Extract the [X, Y] coordinate from the center of the cell holding the provided text.  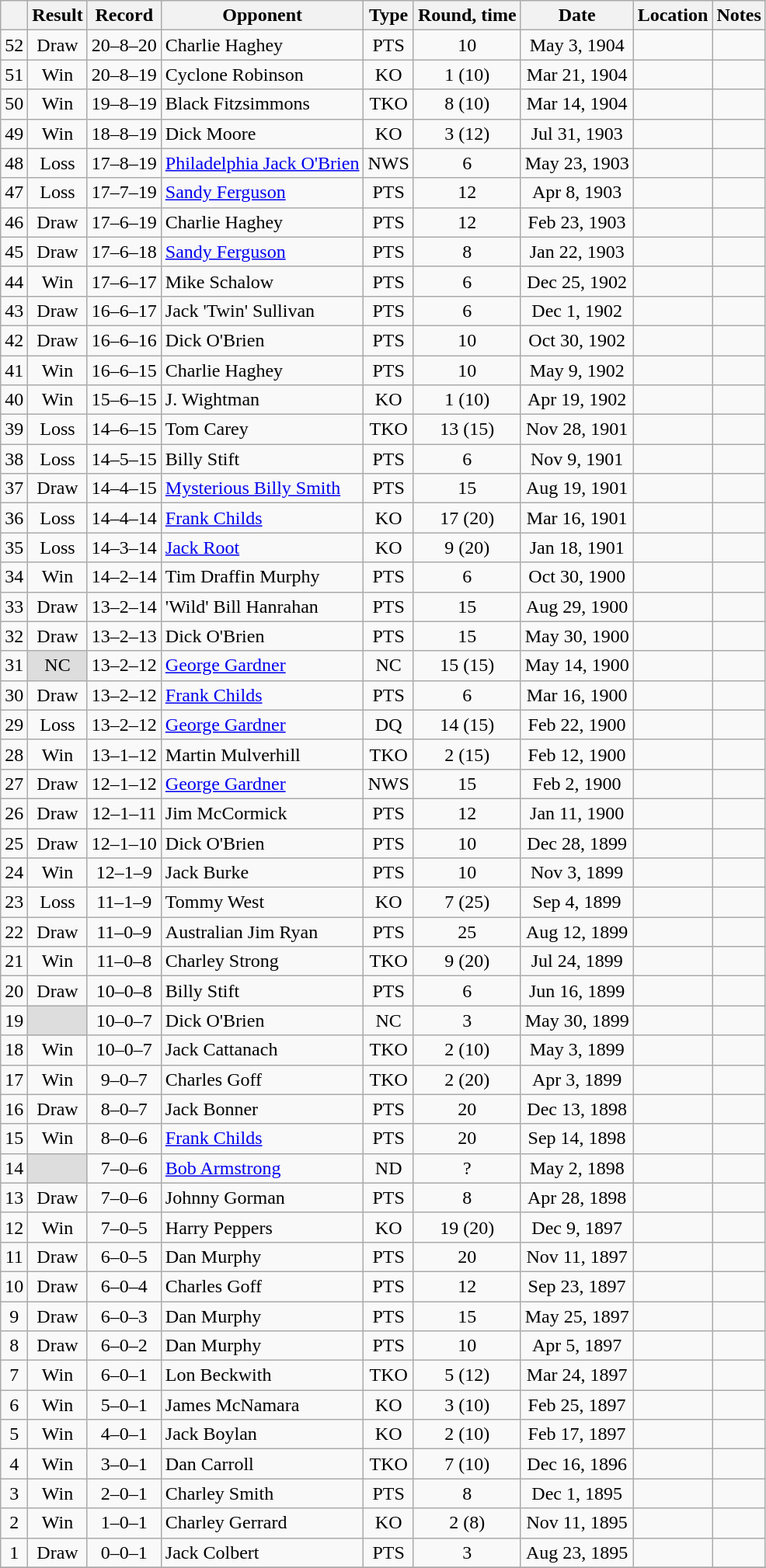
Nov 28, 1901 [576, 429]
42 [14, 340]
14 [14, 1168]
1–0–1 [124, 1523]
Jack Boylan [263, 1434]
16–6–16 [124, 340]
Jack Colbert [263, 1552]
5 (12) [467, 1375]
Feb 22, 1900 [576, 725]
Nov 11, 1895 [576, 1523]
14–3–14 [124, 548]
Feb 23, 1903 [576, 222]
4 [14, 1464]
May 3, 1904 [576, 45]
11 [14, 1257]
May 25, 1897 [576, 1316]
Oct 30, 1900 [576, 577]
Jim McCormick [263, 813]
Aug 12, 1899 [576, 932]
Mike Schalow [263, 281]
15 (15) [467, 666]
40 [14, 400]
Nov 3, 1899 [576, 873]
Dec 16, 1896 [576, 1464]
Lon Beckwith [263, 1375]
7 [14, 1375]
Apr 8, 1903 [576, 193]
Date [576, 16]
May 3, 1899 [576, 1050]
46 [14, 222]
Jun 16, 1899 [576, 991]
Harry Peppers [263, 1227]
12–1–9 [124, 873]
22 [14, 932]
Location [673, 16]
32 [14, 636]
26 [14, 813]
Result [57, 16]
7 (10) [467, 1464]
51 [14, 75]
28 [14, 754]
Charley Smith [263, 1493]
17–8–19 [124, 163]
36 [14, 518]
17 (20) [467, 518]
1 [14, 1552]
19 (20) [467, 1227]
2 (15) [467, 754]
May 30, 1900 [576, 636]
Cyclone Robinson [263, 75]
Mar 21, 1904 [576, 75]
13 (15) [467, 429]
Tom Carey [263, 429]
2 (8) [467, 1523]
13 [14, 1198]
21 [14, 961]
16–6–15 [124, 370]
18–8–19 [124, 134]
37 [14, 488]
Jan 11, 1900 [576, 813]
19–8–19 [124, 104]
Type [388, 16]
May 9, 1902 [576, 370]
Charley Strong [263, 961]
50 [14, 104]
13–1–12 [124, 754]
Mysterious Billy Smith [263, 488]
20–8–20 [124, 45]
Oct 30, 1902 [576, 340]
8–0–6 [124, 1139]
May 30, 1899 [576, 1020]
3 (12) [467, 134]
10–0–8 [124, 991]
14–6–15 [124, 429]
Philadelphia Jack O'Brien [263, 163]
Dec 9, 1897 [576, 1227]
12–1–12 [124, 784]
2–0–1 [124, 1493]
Johnny Gorman [263, 1198]
6–0–2 [124, 1346]
Mar 24, 1897 [576, 1375]
Tommy West [263, 902]
Jack 'Twin' Sullivan [263, 311]
May 23, 1903 [576, 163]
Sep 4, 1899 [576, 902]
Apr 5, 1897 [576, 1346]
Record [124, 16]
Jan 22, 1903 [576, 252]
14–2–14 [124, 577]
Black Fitzsimmons [263, 104]
Jul 31, 1903 [576, 134]
52 [14, 45]
Apr 19, 1902 [576, 400]
49 [14, 134]
Round, time [467, 16]
9–0–7 [124, 1080]
Nov 11, 1897 [576, 1257]
James McNamara [263, 1405]
11–0–8 [124, 961]
Aug 29, 1900 [576, 607]
Tim Draffin Murphy [263, 577]
8 (10) [467, 104]
35 [14, 548]
7–0–5 [124, 1227]
Mar 16, 1900 [576, 695]
18 [14, 1050]
44 [14, 281]
Mar 16, 1901 [576, 518]
Charley Gerrard [263, 1523]
3–0–1 [124, 1464]
Feb 17, 1897 [576, 1434]
14 (15) [467, 725]
39 [14, 429]
14–5–15 [124, 459]
27 [14, 784]
2 (20) [467, 1080]
6–0–4 [124, 1286]
33 [14, 607]
17–6–19 [124, 222]
Dick Moore [263, 134]
Sep 23, 1897 [576, 1286]
47 [14, 193]
43 [14, 311]
8–0–7 [124, 1109]
May 2, 1898 [576, 1168]
19 [14, 1020]
34 [14, 577]
ND [388, 1168]
17–6–17 [124, 281]
15–6–15 [124, 400]
Dan Carroll [263, 1464]
Feb 2, 1900 [576, 784]
Australian Jim Ryan [263, 932]
Apr 3, 1899 [576, 1080]
Aug 19, 1901 [576, 488]
May 14, 1900 [576, 666]
7 (25) [467, 902]
11–1–9 [124, 902]
J. Wightman [263, 400]
5–0–1 [124, 1405]
20–8–19 [124, 75]
Aug 23, 1895 [576, 1552]
11–0–9 [124, 932]
Bob Armstrong [263, 1168]
Jan 18, 1901 [576, 548]
Opponent [263, 16]
16–6–17 [124, 311]
Apr 28, 1898 [576, 1198]
45 [14, 252]
29 [14, 725]
Nov 9, 1901 [576, 459]
17–7–19 [124, 193]
'Wild' Bill Hanrahan [263, 607]
2 [14, 1523]
Martin Mulverhill [263, 754]
31 [14, 666]
24 [14, 873]
3 (10) [467, 1405]
6–0–1 [124, 1375]
17–6–18 [124, 252]
23 [14, 902]
14–4–15 [124, 488]
12–1–11 [124, 813]
17 [14, 1080]
13–2–14 [124, 607]
48 [14, 163]
Jack Burke [263, 873]
Jul 24, 1899 [576, 961]
41 [14, 370]
14–4–14 [124, 518]
0–0–1 [124, 1552]
12–1–10 [124, 843]
Dec 1, 1902 [576, 311]
Dec 13, 1898 [576, 1109]
Dec 28, 1899 [576, 843]
9 [14, 1316]
Sep 14, 1898 [576, 1139]
30 [14, 695]
Notes [739, 16]
38 [14, 459]
Jack Cattanach [263, 1050]
Jack Bonner [263, 1109]
Dec 25, 1902 [576, 281]
Dec 1, 1895 [576, 1493]
Feb 12, 1900 [576, 754]
6–0–5 [124, 1257]
5 [14, 1434]
13–2–13 [124, 636]
16 [14, 1109]
Jack Root [263, 548]
6–0–3 [124, 1316]
Mar 14, 1904 [576, 104]
4–0–1 [124, 1434]
? [467, 1168]
DQ [388, 725]
Feb 25, 1897 [576, 1405]
